For the text-containing cell, return its midpoint in [X, Y] coordinate format. 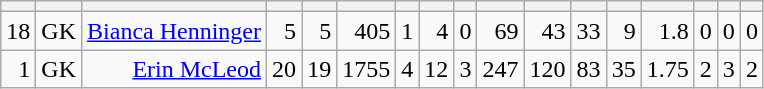
83 [588, 69]
12 [436, 69]
405 [366, 31]
9 [624, 31]
1.75 [668, 69]
247 [500, 69]
35 [624, 69]
69 [500, 31]
43 [548, 31]
20 [284, 69]
Bianca Henninger [174, 31]
18 [18, 31]
1.8 [668, 31]
1755 [366, 69]
120 [548, 69]
Erin McLeod [174, 69]
19 [320, 69]
33 [588, 31]
